Search for the cell housing the specified text and yield its [x, y] center coordinate. 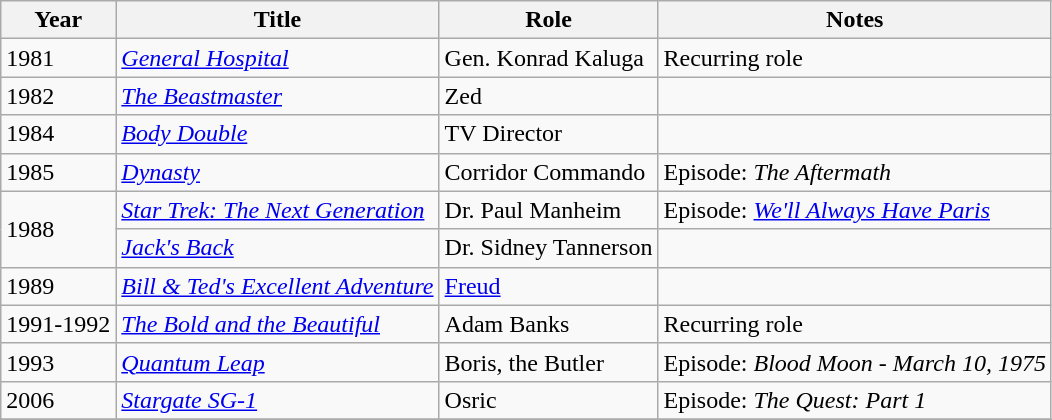
Boris, the Butler [548, 362]
Corridor Commando [548, 172]
Zed [548, 96]
1993 [58, 362]
Title [278, 20]
2006 [58, 400]
Episode: The Quest: Part 1 [854, 400]
Body Double [278, 134]
The Beastmaster [278, 96]
1981 [58, 58]
1982 [58, 96]
Episode: Blood Moon - March 10, 1975 [854, 362]
Dr. Sidney Tannerson [548, 248]
Star Trek: The Next Generation [278, 210]
1988 [58, 229]
Notes [854, 20]
Adam Banks [548, 324]
Stargate SG-1 [278, 400]
1984 [58, 134]
Dynasty [278, 172]
Episode: We'll Always Have Paris [854, 210]
Year [58, 20]
The Bold and the Beautiful [278, 324]
Bill & Ted's Excellent Adventure [278, 286]
Quantum Leap [278, 362]
1989 [58, 286]
General Hospital [278, 58]
1991-1992 [58, 324]
Dr. Paul Manheim [548, 210]
Freud [548, 286]
Jack's Back [278, 248]
Osric [548, 400]
1985 [58, 172]
Gen. Konrad Kaluga [548, 58]
Episode: The Aftermath [854, 172]
TV Director [548, 134]
Role [548, 20]
